Pinpoint the cell where the given text exists, returning its [X, Y] midpoint coordinate. 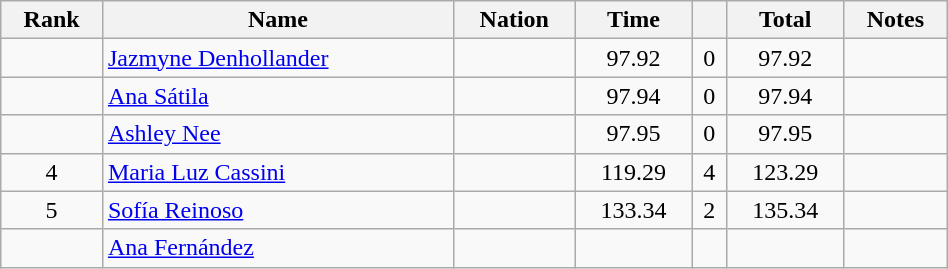
2 [710, 210]
Ana Sátila [278, 96]
133.34 [634, 210]
Name [278, 20]
Ashley Nee [278, 134]
Total [786, 20]
Ana Fernández [278, 248]
123.29 [786, 172]
Jazmyne Denhollander [278, 58]
119.29 [634, 172]
Sofía Reinoso [278, 210]
Time [634, 20]
Maria Luz Cassini [278, 172]
135.34 [786, 210]
5 [52, 210]
Notes [896, 20]
Rank [52, 20]
Nation [514, 20]
